Identify which cell holds the provided text, then report its [X, Y] central coordinate. 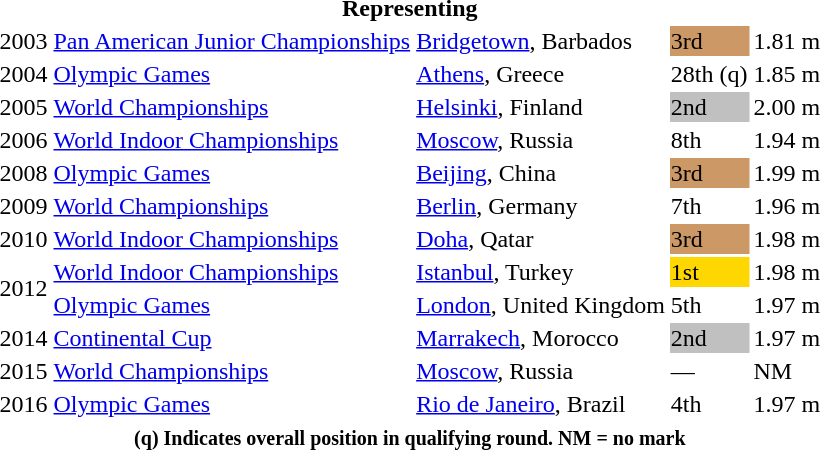
Berlin, Germany [541, 206]
Rio de Janeiro, Brazil [541, 404]
1st [709, 272]
Marrakech, Morocco [541, 338]
Helsinki, Finland [541, 107]
4th [709, 404]
Athens, Greece [541, 74]
Continental Cup [232, 338]
Pan American Junior Championships [232, 41]
5th [709, 305]
Istanbul, Turkey [541, 272]
8th [709, 140]
Doha, Qatar [541, 239]
— [709, 371]
7th [709, 206]
Bridgetown, Barbados [541, 41]
London, United Kingdom [541, 305]
Beijing, China [541, 173]
28th (q) [709, 74]
